Detect which cell encompasses the target text, then output its [x, y] center coordinate. 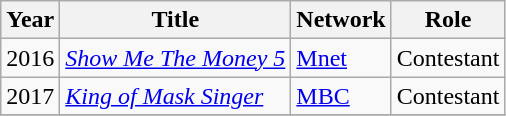
Title [176, 20]
MBC [341, 96]
Show Me The Money 5 [176, 58]
2016 [30, 58]
2017 [30, 96]
Role [448, 20]
King of Mask Singer [176, 96]
Network [341, 20]
Year [30, 20]
Mnet [341, 58]
